Identify which cell holds the provided text, then report its (x, y) central coordinate. 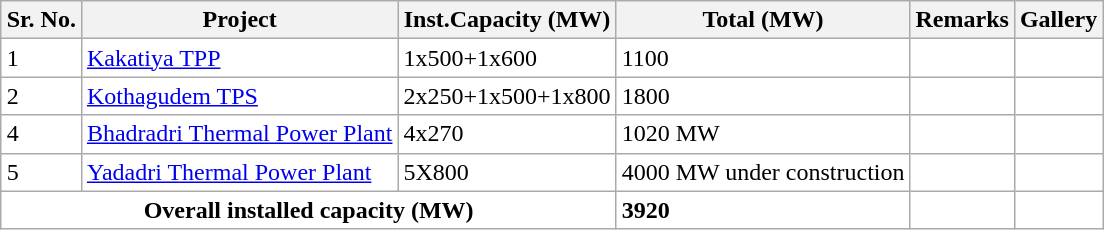
Project (240, 20)
2x250+1x500+1x800 (507, 96)
5X800 (507, 172)
1100 (763, 58)
2 (41, 96)
Total (MW) (763, 20)
3920 (763, 210)
1 (41, 58)
Kakatiya TPP (240, 58)
4x270 (507, 134)
Remarks (962, 20)
1x500+1x600 (507, 58)
Yadadri Thermal Power Plant (240, 172)
1020 MW (763, 134)
Kothagudem TPS (240, 96)
Sr. No. (41, 20)
4 (41, 134)
Inst.Capacity (MW) (507, 20)
Gallery (1058, 20)
4000 MW under construction (763, 172)
Overall installed capacity (MW) (308, 210)
5 (41, 172)
1800 (763, 96)
Bhadradri Thermal Power Plant (240, 134)
